Scan for the cell matching the given text and deliver its [X, Y] coordinate at center. 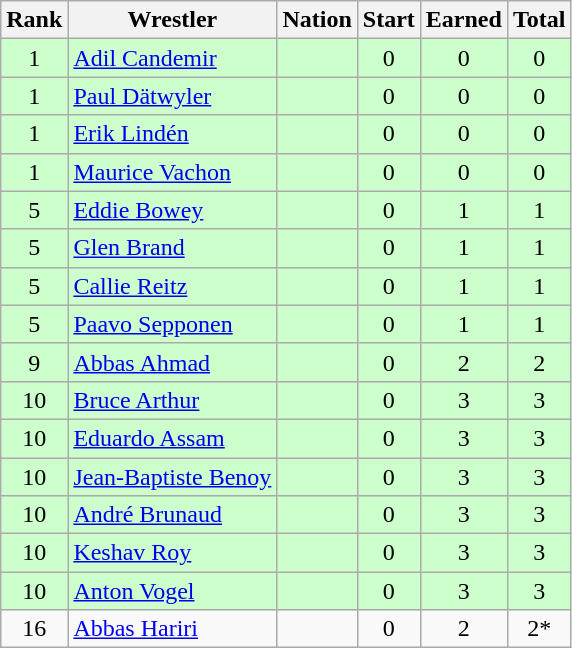
Paul Dätwyler [172, 96]
André Brunaud [172, 515]
Abbas Ahmad [172, 362]
Wrestler [172, 20]
Bruce Arthur [172, 400]
Eddie Bowey [172, 210]
Rank [34, 20]
Paavo Sepponen [172, 324]
2* [539, 629]
Keshav Roy [172, 553]
Jean-Baptiste Benoy [172, 477]
16 [34, 629]
Nation [317, 20]
Glen Brand [172, 248]
Start [388, 20]
Erik Lindén [172, 134]
Abbas Hariri [172, 629]
Total [539, 20]
9 [34, 362]
Callie Reitz [172, 286]
Maurice Vachon [172, 172]
Anton Vogel [172, 591]
Earned [464, 20]
Eduardo Assam [172, 438]
Adil Candemir [172, 58]
